Search for the cell housing the specified text and yield its [X, Y] center coordinate. 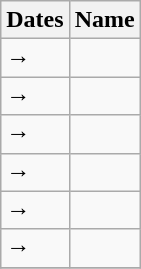
Dates [35, 20]
Name [104, 20]
